Find where the given text appears and provide that cell's center as [X, Y] coordinate. 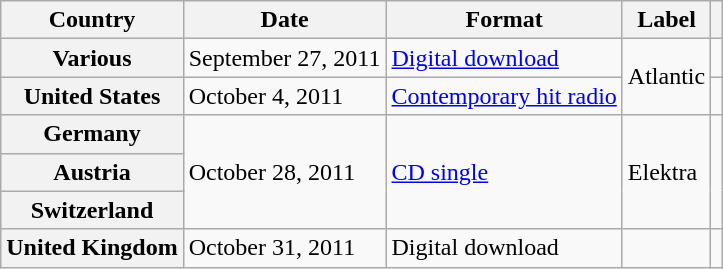
September 27, 2011 [284, 58]
Country [92, 20]
Austria [92, 172]
Atlantic [666, 77]
Germany [92, 134]
October 31, 2011 [284, 248]
United States [92, 96]
Format [504, 20]
Contemporary hit radio [504, 96]
CD single [504, 172]
October 28, 2011 [284, 172]
Various [92, 58]
Elektra [666, 172]
United Kingdom [92, 248]
October 4, 2011 [284, 96]
Switzerland [92, 210]
Label [666, 20]
Date [284, 20]
